From the cell containing the given text, extract its center point as (x, y) coordinate. 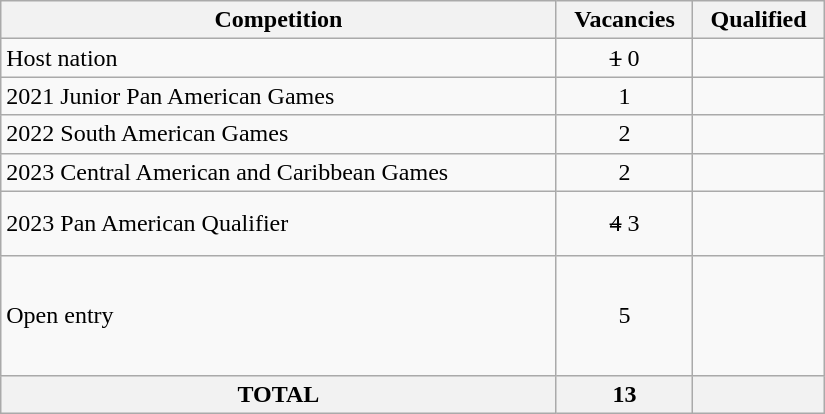
13 (624, 394)
TOTAL (278, 394)
1 (624, 96)
2021 Junior Pan American Games (278, 96)
2023 Central American and Caribbean Games (278, 172)
2023 Pan American Qualifier (278, 224)
Qualified (758, 20)
4 3 (624, 224)
Competition (278, 20)
Host nation (278, 58)
5 (624, 316)
2022 South American Games (278, 134)
Open entry (278, 316)
Vacancies (624, 20)
1 0 (624, 58)
